Search for the cell housing the specified text and yield its [x, y] center coordinate. 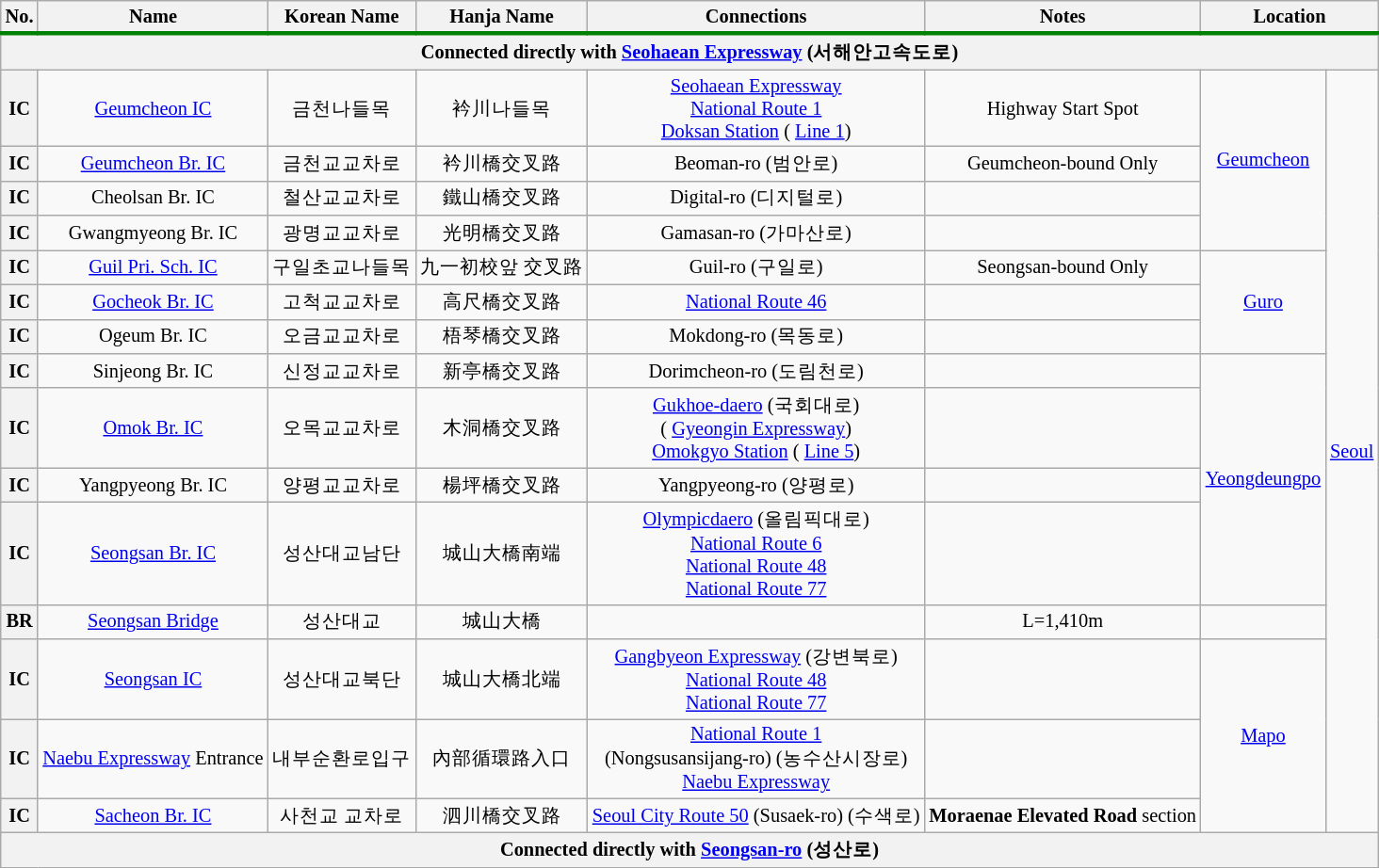
오금교교차로 [341, 337]
양평교교차로 [341, 486]
Cheolsan Br. IC [153, 198]
성산대교 [341, 621]
National Route 46 [756, 301]
Name [153, 17]
Geumcheon-bound Only [1063, 164]
Naebu Expressway Entrance [153, 759]
Gwangmyeong Br. IC [153, 233]
National Route 1 (Nongsusansijang-ro) (농수산시장로) Naebu Expressway [756, 759]
Mapo [1263, 736]
鐵山橋交叉路 [501, 198]
Hanja Name [501, 17]
사천교 교차로 [341, 815]
Yangpyeong Br. IC [153, 486]
高尺橋交叉路 [501, 301]
Connections [756, 17]
城山大橋北端 [501, 680]
Ogeum Br. IC [153, 337]
금천교교차로 [341, 164]
Gocheok Br. IC [153, 301]
內部循環路入口 [501, 759]
Yangpyeong-ro (양평로) [756, 486]
구일초교나들목 [341, 267]
Guil Pri. Sch. IC [153, 267]
城山大橋南端 [501, 554]
衿川나들목 [501, 108]
Geumcheon [1263, 160]
Seoul City Route 50 (Susaek-ro) (수색로) [756, 815]
Seongsan IC [153, 680]
Notes [1063, 17]
Geumcheon IC [153, 108]
Yeongdeungpo [1263, 478]
Highway Start Spot [1063, 108]
Sinjeong Br. IC [153, 371]
Sacheon Br. IC [153, 815]
Guil-ro (구일로) [756, 267]
성산대교북단 [341, 680]
Gangbyeon Expressway (강변북로) National Route 48 National Route 77 [756, 680]
Connected directly with Seohaean Expressway (서해안고속도로) [689, 52]
Omok Br. IC [153, 427]
Guro [1263, 301]
신정교교차로 [341, 371]
BR [20, 621]
Olympicdaero (올림픽대로) National Route 6 National Route 48 National Route 77 [756, 554]
衿川橋交叉路 [501, 164]
光明橋交叉路 [501, 233]
泗川橋交叉路 [501, 815]
Moraenae Elevated Road section [1063, 815]
木洞橋交叉路 [501, 427]
Seongsan-bound Only [1063, 267]
Gukhoe-daero (국회대로)( Gyeongin Expressway) Omokgyo Station ( Line 5) [756, 427]
Mokdong-ro (목동로) [756, 337]
梧琴橋交叉路 [501, 337]
No. [20, 17]
내부순환로입구 [341, 759]
Connected directly with Seongsan-ro (성산로) [689, 849]
九一初校앞 交叉路 [501, 267]
광명교교차로 [341, 233]
Beoman-ro (범안로) [756, 164]
Gamasan-ro (가마산로) [756, 233]
Seoul [1352, 452]
철산교교차로 [341, 198]
Seongsan Bridge [153, 621]
Seohaean Expressway National Route 1 Doksan Station ( Line 1) [756, 108]
Seongsan Br. IC [153, 554]
오목교교차로 [341, 427]
고척교교차로 [341, 301]
Geumcheon Br. IC [153, 164]
Dorimcheon-ro (도림천로) [756, 371]
Korean Name [341, 17]
新亭橋交叉路 [501, 371]
L=1,410m [1063, 621]
城山大橋 [501, 621]
성산대교남단 [341, 554]
楊坪橋交叉路 [501, 486]
금천나들목 [341, 108]
Location [1290, 17]
Digital-ro (디지털로) [756, 198]
